From the cell containing the given text, extract its center point as [x, y] coordinate. 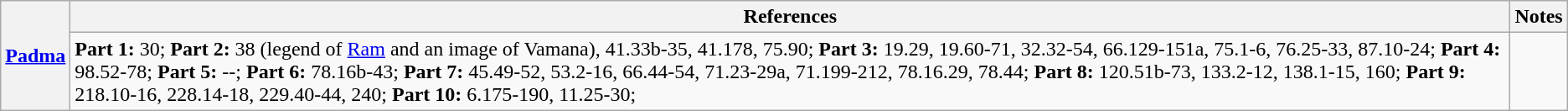
Notes [1539, 17]
Padma [35, 55]
References [791, 17]
